For the text-containing cell, return its midpoint in [x, y] coordinate format. 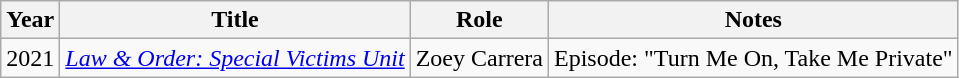
Notes [754, 20]
Role [479, 20]
Law & Order: Special Victims Unit [235, 58]
Zoey Carrera [479, 58]
Title [235, 20]
2021 [30, 58]
Year [30, 20]
Episode: "Turn Me On, Take Me Private" [754, 58]
